Detect which cell encompasses the target text, then output its (X, Y) center coordinate. 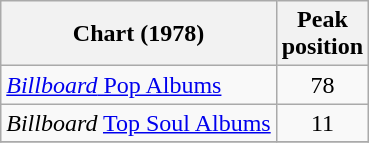
Chart (1978) (138, 34)
11 (322, 123)
Peakposition (322, 34)
Billboard Pop Albums (138, 85)
78 (322, 85)
Billboard Top Soul Albums (138, 123)
